Return (x, y) of the center of cell containing provided text 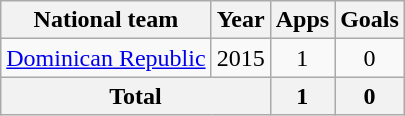
Dominican Republic (106, 58)
Year (240, 20)
National team (106, 20)
Apps (302, 20)
Total (136, 96)
Goals (370, 20)
2015 (240, 58)
